Output the [X, Y] coordinate of the center of the cell containing the given text.  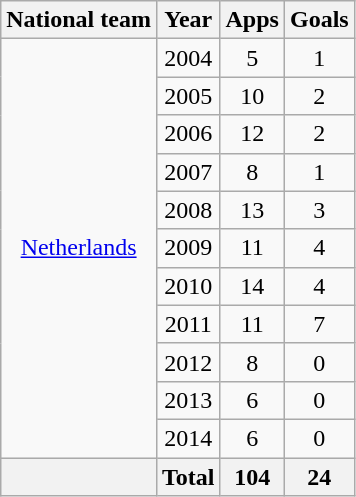
2010 [188, 286]
24 [319, 477]
2012 [188, 362]
National team [79, 20]
Total [188, 477]
2008 [188, 210]
Apps [252, 20]
2005 [188, 96]
13 [252, 210]
Netherlands [79, 248]
5 [252, 58]
14 [252, 286]
7 [319, 324]
2004 [188, 58]
Year [188, 20]
2013 [188, 400]
10 [252, 96]
2009 [188, 248]
Goals [319, 20]
2011 [188, 324]
2006 [188, 134]
2007 [188, 172]
12 [252, 134]
3 [319, 210]
104 [252, 477]
2014 [188, 438]
